Provide the (X, Y) coordinate of the cell's center where the given text is located.  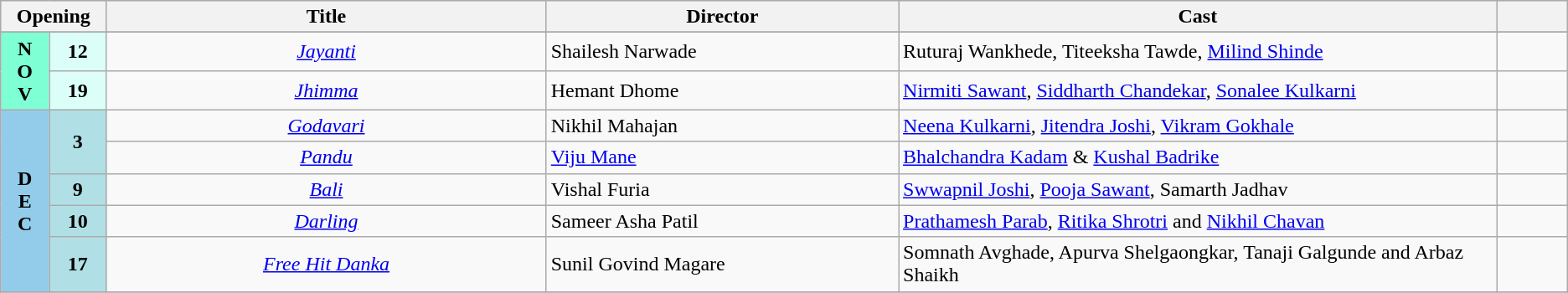
Jhimma (327, 90)
10 (78, 221)
Jayanti (327, 52)
Cast (1198, 17)
Somnath Avghade, Apurva Shelgaongkar, Tanaji Galgunde and Arbaz Shaikh (1198, 265)
17 (78, 265)
NOV (25, 71)
Godavari (327, 126)
Director (722, 17)
Nikhil Mahajan (722, 126)
Ruturaj Wankhede, Titeeksha Tawde, Milind Shinde (1198, 52)
3 (78, 141)
Title (327, 17)
19 (78, 90)
Swwapnil Joshi, Pooja Sawant, Samarth Jadhav (1198, 189)
Vishal Furia (722, 189)
Free Hit Danka (327, 265)
Pandu (327, 157)
Viju Mane (722, 157)
Sunil Govind Magare (722, 265)
Opening (54, 17)
Shailesh Narwade (722, 52)
Nirmiti Sawant, Siddharth Chandekar, Sonalee Kulkarni (1198, 90)
DEC (25, 201)
Prathamesh Parab, Ritika Shrotri and Nikhil Chavan (1198, 221)
Hemant Dhome (722, 90)
12 (78, 52)
Bhalchandra Kadam & Kushal Badrike (1198, 157)
9 (78, 189)
Neena Kulkarni, Jitendra Joshi, Vikram Gokhale (1198, 126)
Sameer Asha Patil (722, 221)
Darling (327, 221)
Bali (327, 189)
